Return the [X, Y] coordinate for the center point of the cell that contains the specified text.  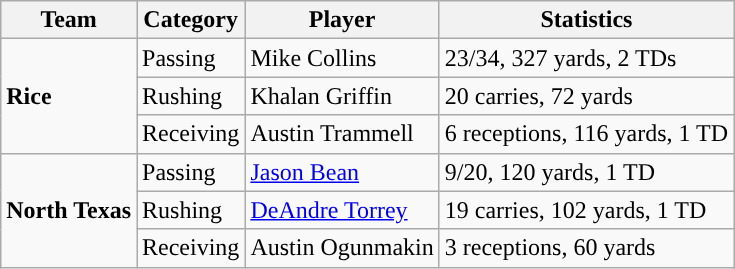
Player [342, 20]
Khalan Griffin [342, 96]
Statistics [586, 20]
Rice [69, 96]
6 receptions, 116 yards, 1 TD [586, 134]
19 carries, 102 yards, 1 TD [586, 210]
DeAndre Torrey [342, 210]
23/34, 327 yards, 2 TDs [586, 58]
Mike Collins [342, 58]
9/20, 120 yards, 1 TD [586, 172]
3 receptions, 60 yards [586, 248]
Austin Ogunmakin [342, 248]
North Texas [69, 210]
20 carries, 72 yards [586, 96]
Jason Bean [342, 172]
Category [190, 20]
Austin Trammell [342, 134]
Team [69, 20]
